Output the [X, Y] coordinate of the center of the cell containing the given text.  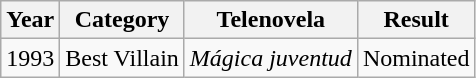
Result [416, 20]
Mágica juventud [270, 58]
Year [30, 20]
Best Villain [122, 58]
Category [122, 20]
Nominated [416, 58]
Telenovela [270, 20]
1993 [30, 58]
